Identify which cell holds the provided text, then report its [X, Y] central coordinate. 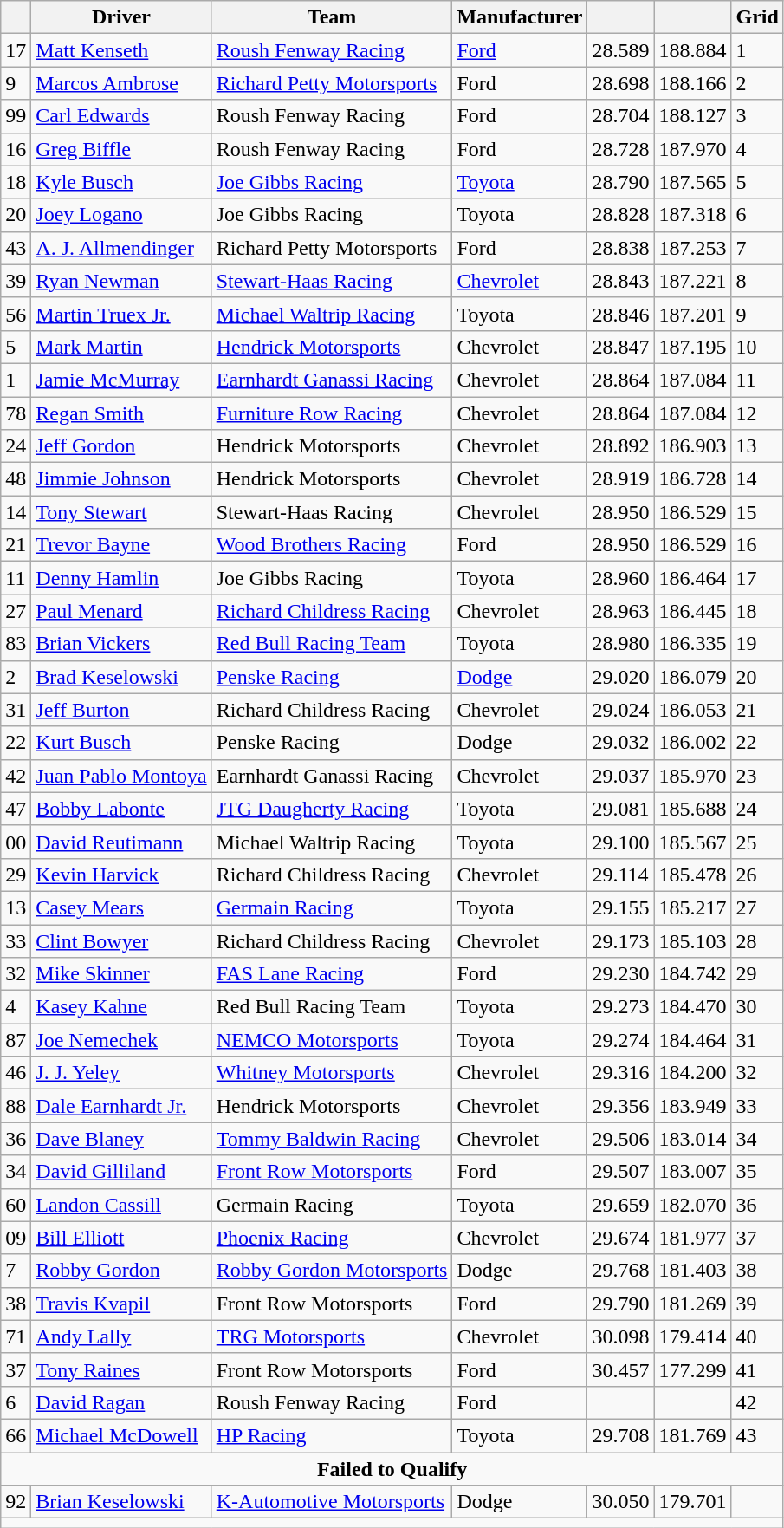
28.960 [620, 578]
Furniture Row Racing [332, 413]
28.846 [620, 314]
185.103 [693, 940]
99 [16, 116]
30.050 [620, 1502]
29.230 [620, 974]
Andy Lally [121, 1336]
Casey Mears [121, 907]
186.903 [693, 446]
78 [16, 413]
186.002 [693, 743]
Mike Skinner [121, 974]
184.200 [693, 1073]
28.980 [620, 644]
29.506 [620, 1139]
28.728 [620, 149]
186.445 [693, 611]
29.037 [620, 776]
Bill Elliott [121, 1238]
29.024 [620, 710]
71 [16, 1336]
Paul Menard [121, 611]
29.100 [620, 842]
Jeff Gordon [121, 446]
Kyle Busch [121, 182]
Phoenix Racing [332, 1238]
35 [757, 1172]
188.884 [693, 50]
177.299 [693, 1369]
Brian Keselowski [121, 1502]
30.098 [620, 1336]
60 [16, 1205]
Jamie McMurray [121, 380]
184.470 [693, 1007]
29.173 [620, 940]
Mark Martin [121, 347]
28.828 [620, 215]
HP Racing [332, 1435]
186.079 [693, 677]
29.790 [620, 1304]
Tony Raines [121, 1369]
Michael McDowell [121, 1435]
NEMCO Motorsports [332, 1040]
A. J. Allmendinger [121, 248]
Wood Brothers Racing [332, 545]
28.963 [620, 611]
66 [16, 1435]
09 [16, 1238]
29.768 [620, 1271]
179.701 [693, 1502]
Joey Logano [121, 215]
Carl Edwards [121, 116]
3 [757, 116]
48 [16, 479]
Robby Gordon Motorsports [332, 1271]
JTG Daugherty Racing [332, 809]
185.567 [693, 842]
56 [16, 314]
92 [16, 1502]
Juan Pablo Montoya [121, 776]
Dave Blaney [121, 1139]
182.070 [693, 1205]
186.335 [693, 644]
15 [757, 512]
30 [757, 1007]
183.014 [693, 1139]
Tony Stewart [121, 512]
188.127 [693, 116]
Brian Vickers [121, 644]
Jimmie Johnson [121, 479]
10 [757, 347]
187.195 [693, 347]
David Gilliland [121, 1172]
Bobby Labonte [121, 809]
Marcos Ambrose [121, 83]
28.589 [620, 50]
Kevin Harvick [121, 875]
40 [757, 1336]
188.166 [693, 83]
183.949 [693, 1106]
Driver [121, 17]
185.970 [693, 776]
184.742 [693, 974]
K-Automotive Motorsports [332, 1502]
83 [16, 644]
Dale Earnhardt Jr. [121, 1106]
179.414 [693, 1336]
181.977 [693, 1238]
87 [16, 1040]
187.970 [693, 149]
183.007 [693, 1172]
Trevor Bayne [121, 545]
29.316 [620, 1073]
25 [757, 842]
28 [757, 940]
28.838 [620, 248]
28.919 [620, 479]
186.053 [693, 710]
Jeff Burton [121, 710]
Tommy Baldwin Racing [332, 1139]
00 [16, 842]
Brad Keselowski [121, 677]
Robby Gordon [121, 1271]
Landon Cassill [121, 1205]
Joe Nemechek [121, 1040]
29.020 [620, 677]
187.253 [693, 248]
Whitney Motorsports [332, 1073]
29.356 [620, 1106]
185.217 [693, 907]
181.269 [693, 1304]
David Reutimann [121, 842]
88 [16, 1106]
Travis Kvapil [121, 1304]
28.843 [620, 281]
29.081 [620, 809]
Manufacturer [520, 17]
TRG Motorsports [332, 1336]
29.674 [620, 1238]
Kasey Kahne [121, 1007]
FAS Lane Racing [332, 974]
187.201 [693, 314]
47 [16, 809]
29.708 [620, 1435]
46 [16, 1073]
29.659 [620, 1205]
Failed to Qualify [392, 1469]
187.565 [693, 182]
30.457 [620, 1369]
8 [757, 281]
29.273 [620, 1007]
12 [757, 413]
Kurt Busch [121, 743]
29.155 [620, 907]
Martin Truex Jr. [121, 314]
Grid [757, 17]
28.847 [620, 347]
185.478 [693, 875]
23 [757, 776]
186.728 [693, 479]
29.507 [620, 1172]
29.032 [620, 743]
Clint Bowyer [121, 940]
Ryan Newman [121, 281]
26 [757, 875]
29.274 [620, 1040]
29.114 [620, 875]
187.318 [693, 215]
28.698 [620, 83]
Matt Kenseth [121, 50]
J. J. Yeley [121, 1073]
181.403 [693, 1271]
186.464 [693, 578]
28.704 [620, 116]
185.688 [693, 809]
184.464 [693, 1040]
187.221 [693, 281]
Regan Smith [121, 413]
28.892 [620, 446]
David Ragan [121, 1402]
41 [757, 1369]
Greg Biffle [121, 149]
181.769 [693, 1435]
19 [757, 644]
Team [332, 17]
28.790 [620, 182]
Denny Hamlin [121, 578]
